Extract the (x, y) coordinate from the center of the cell holding the provided text.  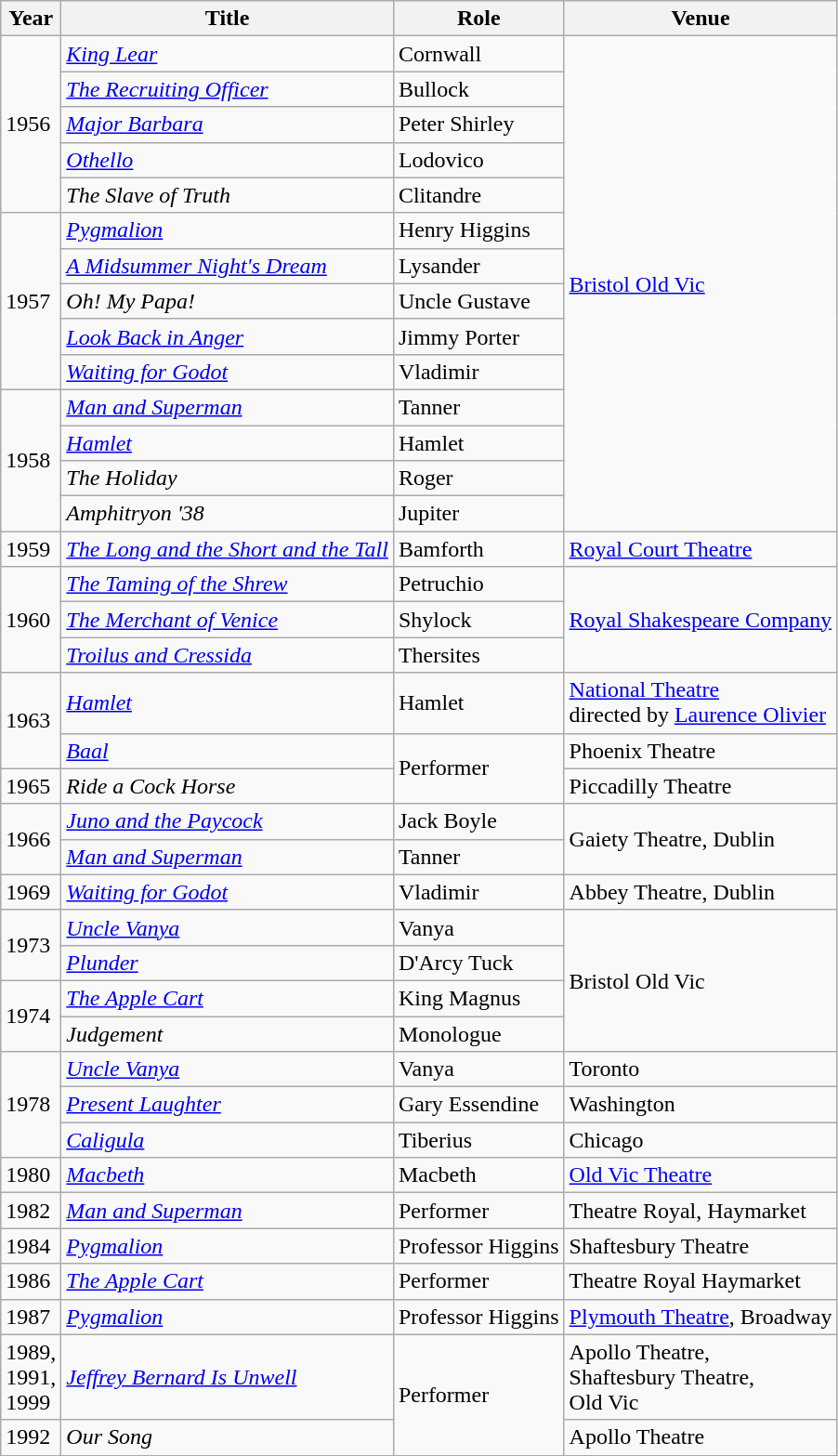
Bullock (478, 89)
Royal Shakespeare Company (701, 620)
Gaiety Theatre, Dublin (701, 839)
Othello (228, 160)
1987 (32, 1317)
1984 (32, 1246)
1978 (32, 1105)
National Theatre directed by Laurence Olivier (701, 702)
Piccadilly Theatre (701, 786)
1986 (32, 1281)
Ride a Cock Horse (228, 786)
Judgement (228, 1034)
Apollo Theatre, Shaftesbury Theatre, Old Vic (701, 1377)
1989, 1991, 1999 (32, 1377)
Look Back in Anger (228, 336)
Lodovico (478, 160)
Tiberius (478, 1140)
Henry Higgins (478, 230)
1965 (32, 786)
Royal Court Theatre (701, 549)
Our Song (228, 1437)
1974 (32, 1016)
Oh! My Papa! (228, 301)
1982 (32, 1211)
1963 (32, 721)
The Long and the Short and the Tall (228, 549)
Juno and the Paycock (228, 821)
Abbey Theatre, Dublin (701, 892)
Shaftesbury Theatre (701, 1246)
1956 (32, 125)
Petruchio (478, 584)
Jack Boyle (478, 821)
Plymouth Theatre, Broadway (701, 1317)
Caligula (228, 1140)
Present Laughter (228, 1105)
Jupiter (478, 514)
1980 (32, 1175)
Baal (228, 751)
Theatre Royal Haymarket (701, 1281)
Uncle Gustave (478, 301)
Title (228, 19)
Monologue (478, 1034)
Jeffrey Bernard Is Unwell (228, 1377)
Year (32, 19)
1958 (32, 460)
Plunder (228, 963)
Amphitryon '38 (228, 514)
King Magnus (478, 998)
Shylock (478, 620)
Troilus and Cressida (228, 655)
D'Arcy Tuck (478, 963)
Chicago (701, 1140)
1966 (32, 839)
Cornwall (478, 54)
1969 (32, 892)
Thersites (478, 655)
Theatre Royal, Haymarket (701, 1211)
Clitandre (478, 195)
The Merchant of Venice (228, 620)
Roger (478, 479)
Gary Essendine (478, 1105)
Jimmy Porter (478, 336)
1957 (32, 301)
Venue (701, 19)
Major Barbara (228, 125)
Phoenix Theatre (701, 751)
The Holiday (228, 479)
The Taming of the Shrew (228, 584)
The Slave of Truth (228, 195)
1960 (32, 620)
Bamforth (478, 549)
King Lear (228, 54)
Peter Shirley (478, 125)
1973 (32, 945)
Role (478, 19)
Toronto (701, 1069)
Washington (701, 1105)
1959 (32, 549)
1992 (32, 1437)
The Recruiting Officer (228, 89)
Lysander (478, 266)
Apollo Theatre (701, 1437)
Old Vic Theatre (701, 1175)
A Midsummer Night's Dream (228, 266)
